Output the [x, y] coordinate of the center of the cell containing the given text.  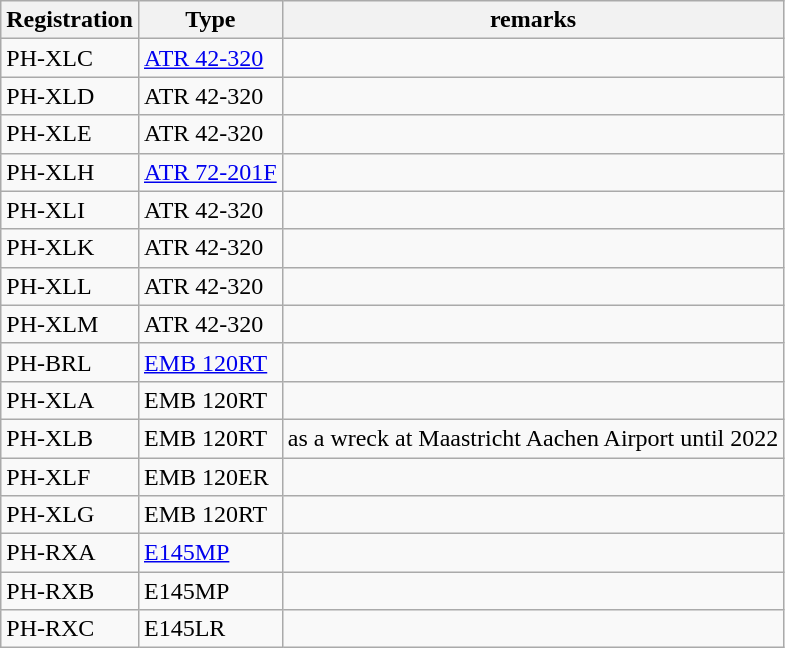
PH-BRL [70, 362]
EMB 120ER [210, 477]
PH-XLG [70, 515]
Registration [70, 20]
remarks [533, 20]
as a wreck at Maastricht Aachen Airport until 2022 [533, 438]
PH-XLI [70, 210]
PH-XLE [70, 134]
E145LR [210, 629]
PH-XLM [70, 324]
PH-XLH [70, 172]
Type [210, 20]
PH-XLK [70, 248]
PH-XLD [70, 96]
ATR 72-201F [210, 172]
PH-RXC [70, 629]
PH-XLC [70, 58]
PH-RXA [70, 553]
PH-XLA [70, 400]
PH-XLB [70, 438]
PH-XLF [70, 477]
PH-RXB [70, 591]
PH-XLL [70, 286]
